Return the [x, y] coordinate for the center point of the cell that contains the specified text.  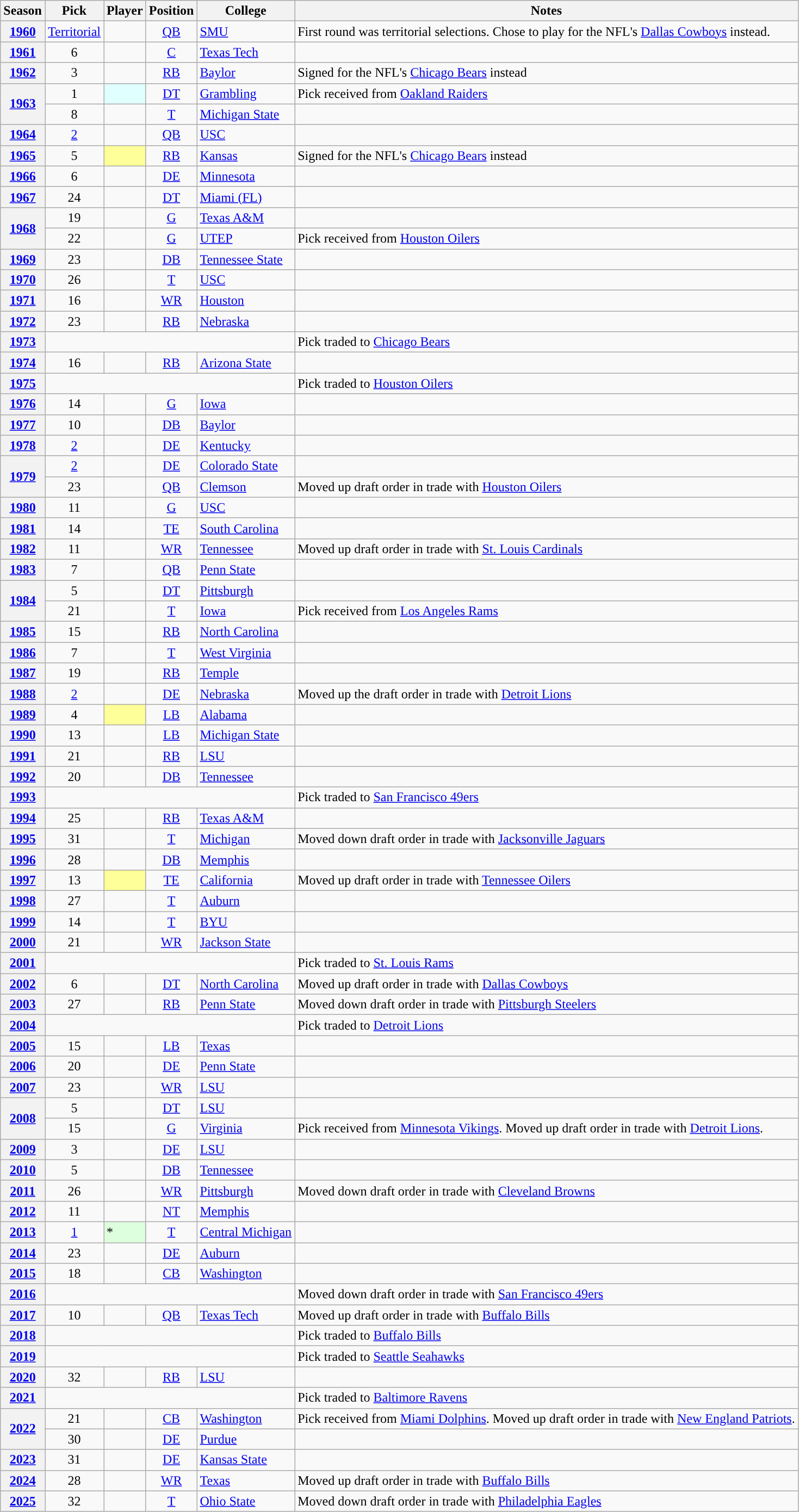
1990 [23, 735]
Moved down draft order in trade with Cleveland Browns [547, 1191]
Pick traded to St. Louis Rams [547, 963]
1971 [23, 301]
4 [74, 715]
Virginia [246, 1129]
1978 [23, 445]
Position [171, 11]
1970 [23, 280]
1993 [23, 797]
Kentucky [246, 445]
Alabama [246, 715]
Player [125, 11]
1964 [23, 135]
2017 [23, 1315]
2016 [23, 1294]
1983 [23, 569]
1992 [23, 777]
2003 [23, 1005]
College [246, 11]
Houston [246, 301]
Pick received from Los Angeles Rams [547, 611]
Pick [74, 11]
2025 [23, 1501]
1985 [23, 632]
2007 [23, 1087]
Pick received from Houston Oilers [547, 238]
Pick traded to Seattle Seahawks [547, 1356]
2013 [23, 1232]
2024 [23, 1480]
UTEP [246, 238]
C [171, 52]
Pick traded to Chicago Bears [547, 342]
Tennessee State [246, 259]
1973 [23, 342]
1962 [23, 73]
West Virginia [246, 653]
California [246, 880]
Moved down draft order in trade with San Francisco 49ers [547, 1294]
1960 [23, 32]
Purdue [246, 1439]
Moved up the draft order in trade with Detroit Lions [547, 694]
Pick received from Oakland Raiders [547, 94]
2009 [23, 1149]
Moved down draft order in trade with Pittsburgh Steelers [547, 1005]
Central Michigan [246, 1232]
2005 [23, 1046]
Arizona State [246, 363]
Kansas State [246, 1460]
1994 [23, 818]
2018 [23, 1336]
Pick traded to Baltimore Ravens [547, 1398]
Michigan [246, 839]
2010 [23, 1170]
22 [74, 238]
1988 [23, 694]
1967 [23, 197]
Moved down draft order in trade with Jacksonville Jaguars [547, 839]
* [125, 1232]
Minnesota [246, 176]
BYU [246, 922]
Pick received from Miami Dolphins. Moved up draft order in trade with New England Patriots. [547, 1418]
First round was territorial selections. Chose to play for the NFL's Dallas Cowboys instead. [547, 32]
2020 [23, 1377]
1989 [23, 715]
1981 [23, 528]
1974 [23, 363]
Pick traded to Houston Oilers [547, 383]
Moved up draft order in trade with Houston Oilers [547, 487]
1977 [23, 425]
Moved up draft order in trade with St. Louis Cardinals [547, 549]
18 [74, 1274]
Kansas [246, 156]
Clemson [246, 487]
NT [171, 1211]
2021 [23, 1398]
1998 [23, 901]
25 [74, 818]
Moved up draft order in trade with Dallas Cowboys [547, 984]
Temple [246, 673]
1982 [23, 549]
1980 [23, 507]
1995 [23, 839]
2011 [23, 1191]
Pick traded to Detroit Lions [547, 1025]
1991 [23, 756]
1961 [23, 52]
Moved up draft order in trade with Tennessee Oilers [547, 880]
1969 [23, 259]
1976 [23, 404]
1965 [23, 156]
1987 [23, 673]
1972 [23, 321]
2015 [23, 1274]
2019 [23, 1356]
1999 [23, 922]
1966 [23, 176]
1975 [23, 383]
Jackson State [246, 943]
2004 [23, 1025]
24 [74, 197]
Season [23, 11]
1968 [23, 228]
Ohio State [246, 1501]
Territorial [74, 32]
SMU [246, 32]
2023 [23, 1460]
Pick traded to Buffalo Bills [547, 1336]
2012 [23, 1211]
Pick received from Minnesota Vikings. Moved up draft order in trade with Detroit Lions. [547, 1129]
1984 [23, 600]
2008 [23, 1118]
30 [74, 1439]
2001 [23, 963]
1979 [23, 476]
1986 [23, 653]
Colorado State [246, 466]
Moved down draft order in trade with Philadelphia Eagles [547, 1501]
2002 [23, 984]
Pick traded to San Francisco 49ers [547, 797]
1996 [23, 859]
1997 [23, 880]
2000 [23, 943]
Grambling [246, 94]
8 [74, 114]
2014 [23, 1253]
2006 [23, 1067]
South Carolina [246, 528]
Notes [547, 11]
2022 [23, 1429]
Miami (FL) [246, 197]
1963 [23, 104]
